Search for the cell housing the specified text and yield its [x, y] center coordinate. 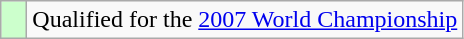
Qualified for the 2007 World Championship [245, 20]
